Pinpoint the cell where the given text exists, returning its [X, Y] midpoint coordinate. 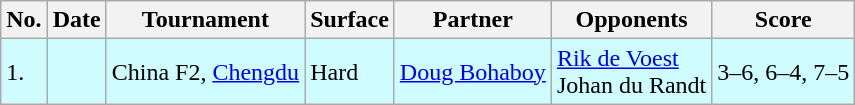
No. [24, 20]
China F2, Chengdu [205, 72]
Date [76, 20]
Surface [350, 20]
Doug Bohaboy [472, 72]
Opponents [631, 20]
Score [784, 20]
Hard [350, 72]
1. [24, 72]
3–6, 6–4, 7–5 [784, 72]
Tournament [205, 20]
Rik de Voest Johan du Randt [631, 72]
Partner [472, 20]
